Search for the cell housing the specified text and yield its [X, Y] center coordinate. 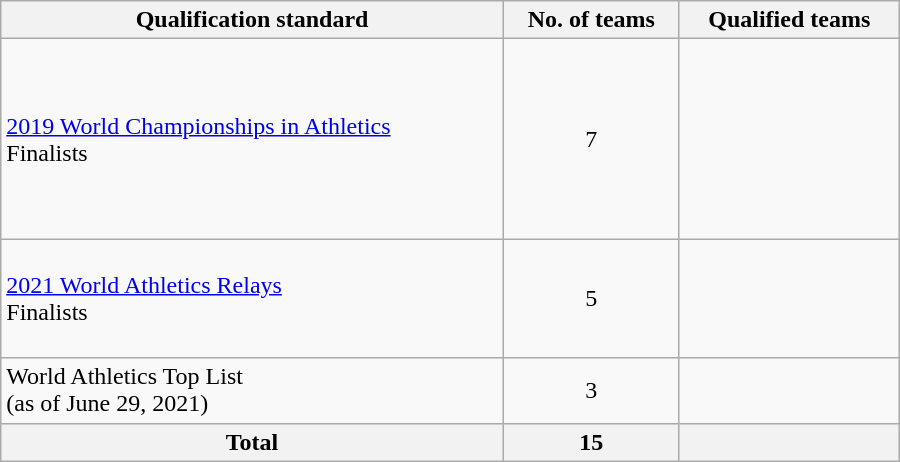
5 [591, 298]
World Athletics Top List(as of June 29, 2021) [252, 390]
3 [591, 390]
2019 World Championships in AthleticsFinalists [252, 139]
15 [591, 442]
2021 World Athletics RelaysFinalists [252, 298]
Total [252, 442]
7 [591, 139]
Qualification standard [252, 20]
Qualified teams [789, 20]
No. of teams [591, 20]
